Locate the cell with the specified text and output its [x, y] center coordinate. 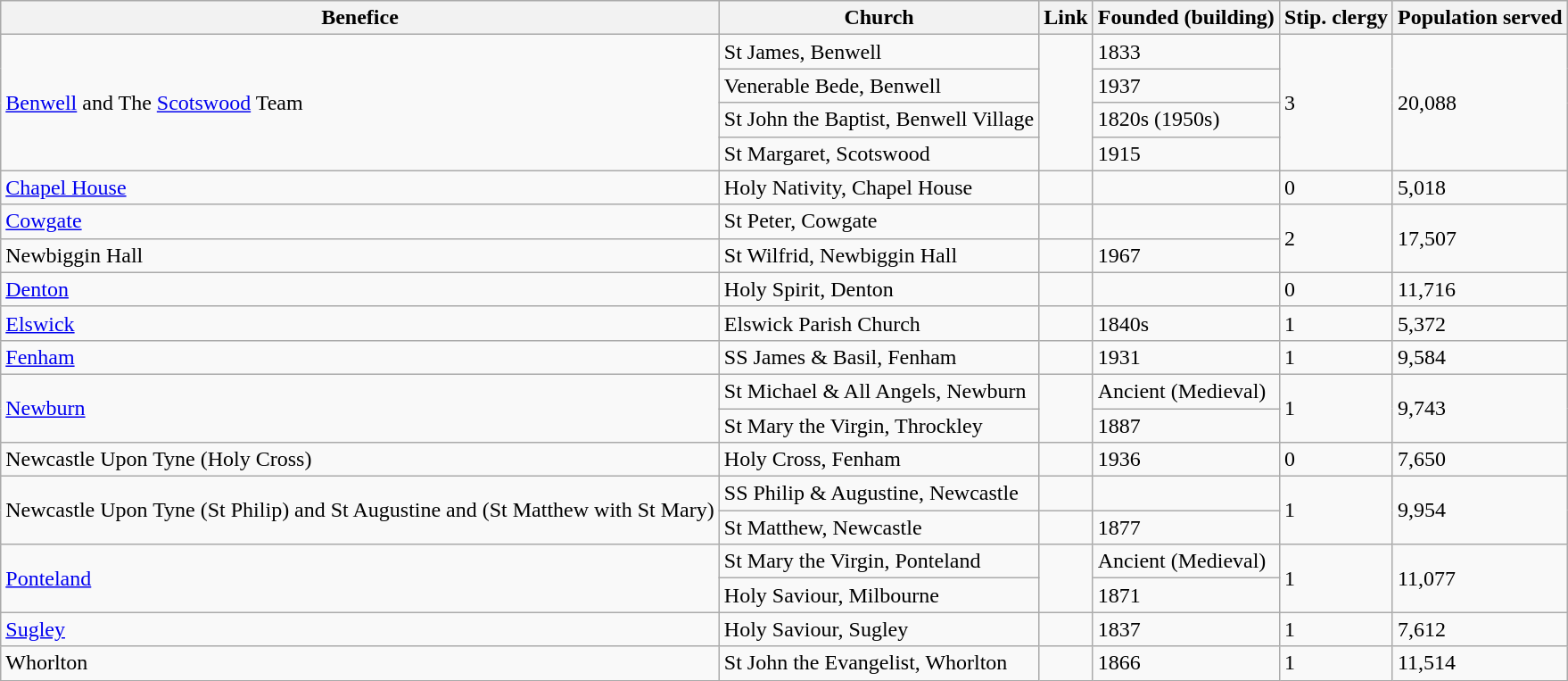
Venerable Bede, Benwell [879, 86]
Holy Cross, Fenham [879, 460]
Elswick [360, 323]
Holy Saviour, Milbourne [879, 595]
9,584 [1480, 357]
7,612 [1480, 629]
1936 [1186, 460]
Ponteland [360, 578]
Holy Spirit, Denton [879, 289]
1967 [1186, 255]
St Mary the Virgin, Throckley [879, 426]
1915 [1186, 154]
Holy Nativity, Chapel House [879, 187]
St John the Baptist, Benwell Village [879, 120]
Fenham [360, 357]
Population served [1480, 18]
SS James & Basil, Fenham [879, 357]
St Michael & All Angels, Newburn [879, 391]
Church [879, 18]
St Matthew, Newcastle [879, 527]
St Margaret, Scotswood [879, 154]
1877 [1186, 527]
Denton [360, 289]
St John the Evangelist, Whorlton [879, 663]
5,372 [1480, 323]
Elswick Parish Church [879, 323]
1871 [1186, 595]
1937 [1186, 86]
Link [1066, 18]
3 [1336, 103]
11,077 [1480, 578]
1837 [1186, 629]
Newburn [360, 408]
Holy Saviour, Sugley [879, 629]
11,716 [1480, 289]
1820s (1950s) [1186, 120]
11,514 [1480, 663]
17,507 [1480, 238]
St Wilfrid, Newbiggin Hall [879, 255]
7,650 [1480, 460]
1840s [1186, 323]
St Peter, Cowgate [879, 221]
9,743 [1480, 408]
Chapel House [360, 187]
1833 [1186, 52]
Cowgate [360, 221]
Newcastle Upon Tyne (Holy Cross) [360, 460]
9,954 [1480, 511]
Benefice [360, 18]
Sugley [360, 629]
SS Philip & Augustine, Newcastle [879, 494]
Stip. clergy [1336, 18]
1866 [1186, 663]
1931 [1186, 357]
St James, Benwell [879, 52]
Whorlton [360, 663]
1887 [1186, 426]
Founded (building) [1186, 18]
2 [1336, 238]
St Mary the Virgin, Ponteland [879, 561]
Benwell and The Scotswood Team [360, 103]
Newcastle Upon Tyne (St Philip) and St Augustine and (St Matthew with St Mary) [360, 511]
Newbiggin Hall [360, 255]
20,088 [1480, 103]
5,018 [1480, 187]
